Detect which cell encompasses the target text, then output its (X, Y) center coordinate. 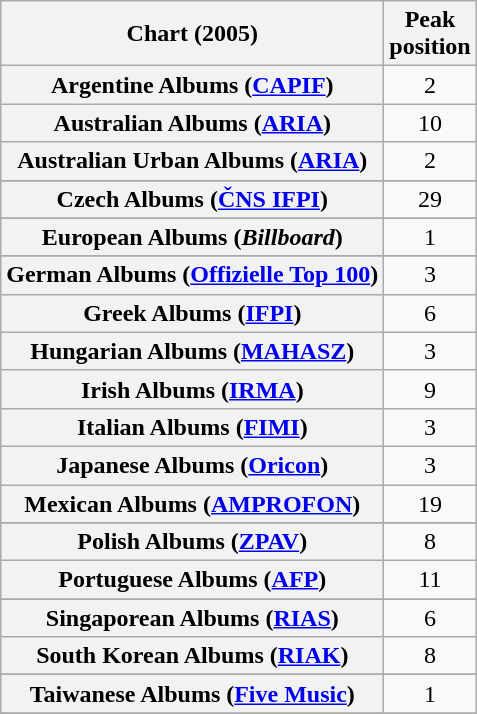
European Albums (Billboard) (192, 237)
Hungarian Albums (MAHASZ) (192, 351)
Taiwanese Albums (Five Music) (192, 694)
German Albums (Offizielle Top 100) (192, 275)
Polish Albums (ZPAV) (192, 542)
Singaporean Albums (RIAS) (192, 618)
11 (430, 580)
Peakposition (430, 34)
9 (430, 389)
Argentine Albums (CAPIF) (192, 85)
19 (430, 503)
Italian Albums (FIMI) (192, 427)
South Korean Albums (RIAK) (192, 656)
Australian Urban Albums (ARIA) (192, 161)
29 (430, 199)
Greek Albums (IFPI) (192, 313)
Chart (2005) (192, 34)
Japanese Albums (Oricon) (192, 465)
Irish Albums (IRMA) (192, 389)
10 (430, 123)
Czech Albums (ČNS IFPI) (192, 199)
Portuguese Albums (AFP) (192, 580)
Mexican Albums (AMPROFON) (192, 503)
Australian Albums (ARIA) (192, 123)
